Return [X, Y] of the center of cell containing provided text 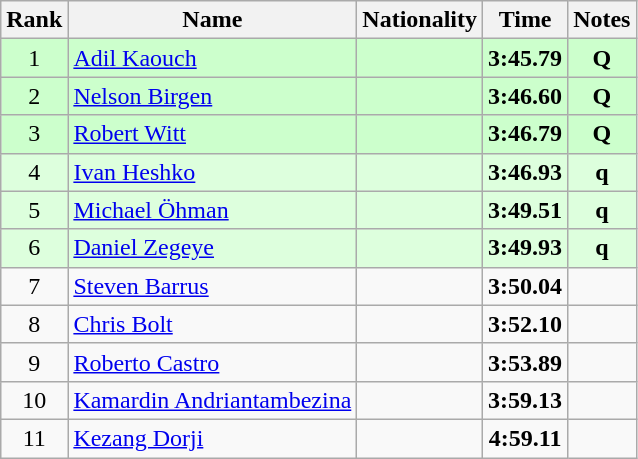
Steven Barrus [212, 286]
3:53.89 [526, 362]
Rank [34, 20]
Nelson Birgen [212, 96]
Notes [602, 20]
Kezang Dorji [212, 438]
3:49.93 [526, 248]
6 [34, 248]
3:59.13 [526, 400]
Chris Bolt [212, 324]
Time [526, 20]
4 [34, 172]
Nationality [420, 20]
Michael Öhman [212, 210]
3:45.79 [526, 58]
3:52.10 [526, 324]
Kamardin Andriantambezina [212, 400]
7 [34, 286]
1 [34, 58]
3:46.79 [526, 134]
5 [34, 210]
3:49.51 [526, 210]
10 [34, 400]
3:50.04 [526, 286]
11 [34, 438]
Robert Witt [212, 134]
Ivan Heshko [212, 172]
2 [34, 96]
Adil Kaouch [212, 58]
3:46.93 [526, 172]
3 [34, 134]
4:59.11 [526, 438]
Roberto Castro [212, 362]
Daniel Zegeye [212, 248]
9 [34, 362]
3:46.60 [526, 96]
8 [34, 324]
Name [212, 20]
